Determine the [X, Y] coordinate at the center of the cell enclosing the given text.  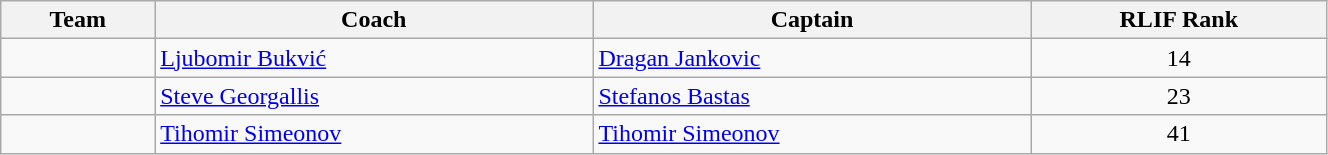
Coach [374, 20]
14 [1178, 58]
Ljubomir Bukvić [374, 58]
Stefanos Bastas [812, 96]
41 [1178, 134]
RLIF Rank [1178, 20]
Steve Georgallis [374, 96]
Captain [812, 20]
Dragan Jankovic [812, 58]
Team [78, 20]
23 [1178, 96]
